Return [X, Y] of the center of cell containing provided text 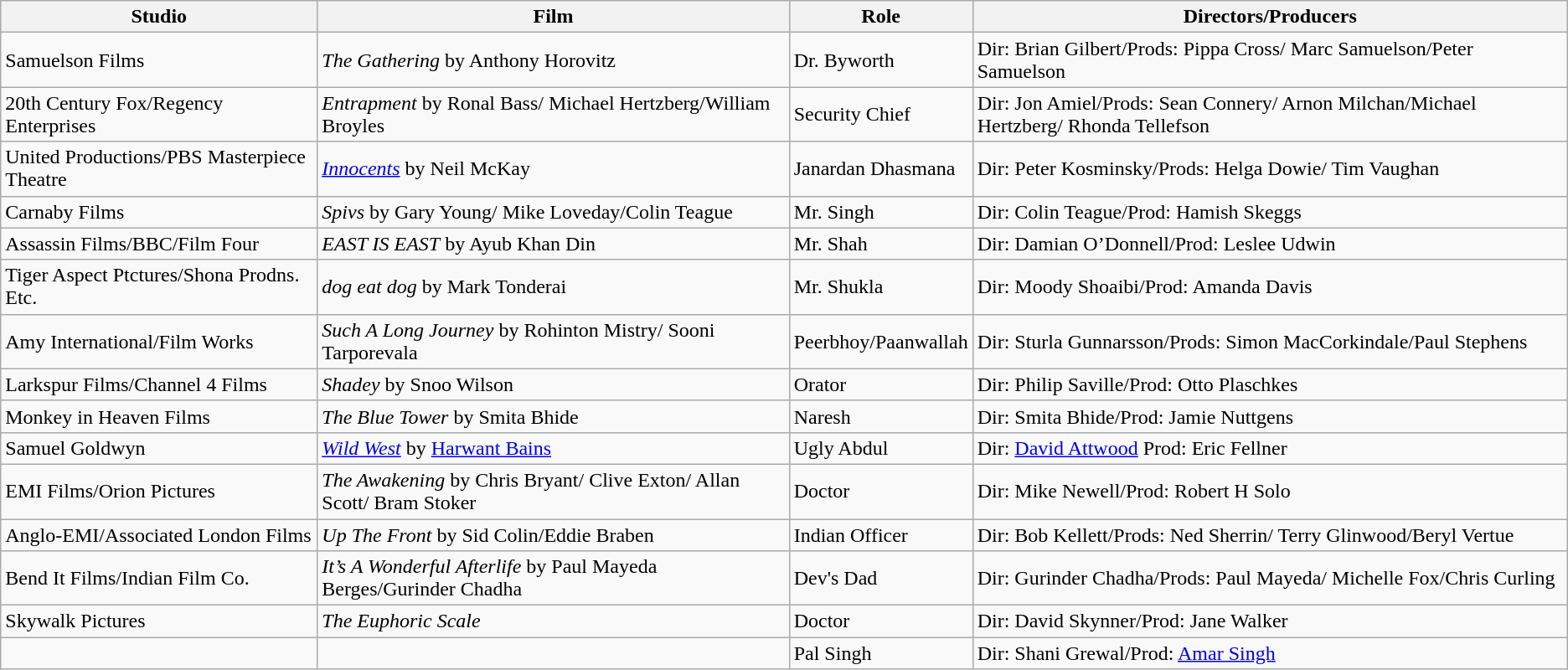
The Gathering by Anthony Horovitz [553, 60]
Dir: Gurinder Chadha/Prods: Paul Mayeda/ Michelle Fox/Chris Curling [1270, 578]
Up The Front by Sid Colin/Eddie Braben [553, 535]
Mr. Shah [881, 244]
Dir: Philip Saville/Prod: Otto Plaschkes [1270, 384]
EAST IS EAST by Ayub Khan Din [553, 244]
Amy International/Film Works [159, 342]
Dir: David Attwood Prod: Eric Fellner [1270, 448]
Entrapment by Ronal Bass/ Michael Hertzberg/William Broyles [553, 114]
Such A Long Journey by Rohinton Mistry/ Sooni Tarporevala [553, 342]
Dir: Sturla Gunnarsson/Prods: Simon MacCorkindale/Paul Stephens [1270, 342]
Directors/Producers [1270, 17]
Wild West by Harwant Bains [553, 448]
The Awakening by Chris Bryant/ Clive Exton/ Allan Scott/ Bram Stoker [553, 491]
Dr. Byworth [881, 60]
Mr. Shukla [881, 286]
Dev's Dad [881, 578]
Tiger Aspect Ptctures/Shona Prodns. Etc. [159, 286]
20th Century Fox/Regency Enterprises [159, 114]
Dir: Moody Shoaibi/Prod: Amanda Davis [1270, 286]
Role [881, 17]
Ugly Abdul [881, 448]
Assassin Films/BBC/Film Four [159, 244]
Anglo-EMI/Associated London Films [159, 535]
Larkspur Films/Channel 4 Films [159, 384]
Peerbhoy/Paanwallah [881, 342]
Innocents by Neil McKay [553, 169]
EMI Films/Orion Pictures [159, 491]
Dir: Shani Grewal/Prod: Amar Singh [1270, 653]
Dir: Brian Gilbert/Prods: Pippa Cross/ Marc Samuelson/Peter Samuelson [1270, 60]
Dir: Bob Kellett/Prods: Ned Sherrin/ Terry Glinwood/Beryl Vertue [1270, 535]
Dir: Peter Kosminsky/Prods: Helga Dowie/ Tim Vaughan [1270, 169]
Mr. Singh [881, 212]
Indian Officer [881, 535]
United Productions/PBS Masterpiece Theatre [159, 169]
Pal Singh [881, 653]
Dir: Mike Newell/Prod: Robert H Solo [1270, 491]
Dir: Damian O’Donnell/Prod: Leslee Udwin [1270, 244]
Film [553, 17]
Dir: Jon Amiel/Prods: Sean Connery/ Arnon Milchan/Michael Hertzberg/ Rhonda Tellefson [1270, 114]
Monkey in Heaven Films [159, 416]
Dir: Colin Teague/Prod: Hamish Skeggs [1270, 212]
The Euphoric Scale [553, 621]
Dir: Smita Bhide/Prod: Jamie Nuttgens [1270, 416]
Orator [881, 384]
Skywalk Pictures [159, 621]
Naresh [881, 416]
Security Chief [881, 114]
The Blue Tower by Smita Bhide [553, 416]
Dir: David Skynner/Prod: Jane Walker [1270, 621]
Bend It Films/Indian Film Co. [159, 578]
It’s A Wonderful Afterlife by Paul Mayeda Berges/Gurinder Chadha [553, 578]
Shadey by Snoo Wilson [553, 384]
Studio [159, 17]
Spivs by Gary Young/ Mike Loveday/Colin Teague [553, 212]
Carnaby Films [159, 212]
dog eat dog by Mark Tonderai [553, 286]
Janardan Dhasmana [881, 169]
Samuelson Films [159, 60]
Samuel Goldwyn [159, 448]
